Detect which cell encompasses the target text, then output its [x, y] center coordinate. 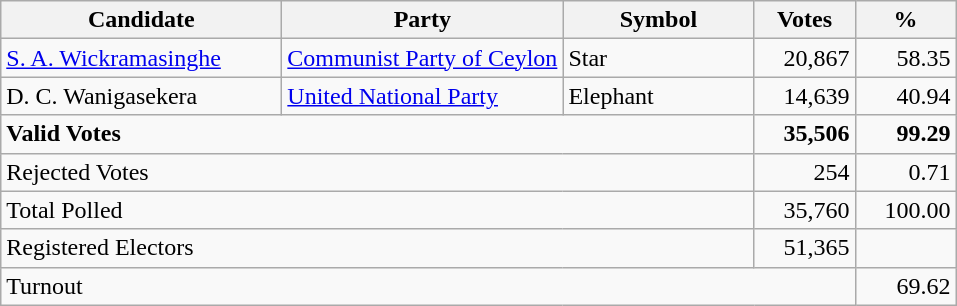
% [906, 20]
100.00 [906, 210]
0.71 [906, 172]
Elephant [658, 96]
Votes [804, 20]
35,506 [804, 134]
Symbol [658, 20]
Turnout [428, 286]
99.29 [906, 134]
Valid Votes [378, 134]
Total Polled [378, 210]
58.35 [906, 58]
D. C. Wanigasekera [142, 96]
254 [804, 172]
Star [658, 58]
Rejected Votes [378, 172]
Candidate [142, 20]
69.62 [906, 286]
51,365 [804, 248]
S. A. Wickramasinghe [142, 58]
40.94 [906, 96]
Registered Electors [378, 248]
35,760 [804, 210]
20,867 [804, 58]
Communist Party of Ceylon [422, 58]
Party [422, 20]
14,639 [804, 96]
United National Party [422, 96]
